For the text-containing cell, return its midpoint in [x, y] coordinate format. 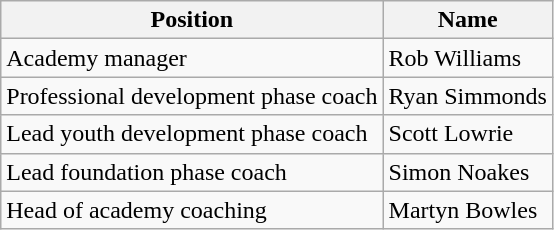
Rob Williams [468, 58]
Scott Lowrie [468, 134]
Martyn Bowles [468, 210]
Position [192, 20]
Lead foundation phase coach [192, 172]
Simon Noakes [468, 172]
Professional development phase coach [192, 96]
Ryan Simmonds [468, 96]
Lead youth development phase coach [192, 134]
Head of academy coaching [192, 210]
Academy manager [192, 58]
Name [468, 20]
